Return the [X, Y] coordinate for the center point of the cell that contains the specified text.  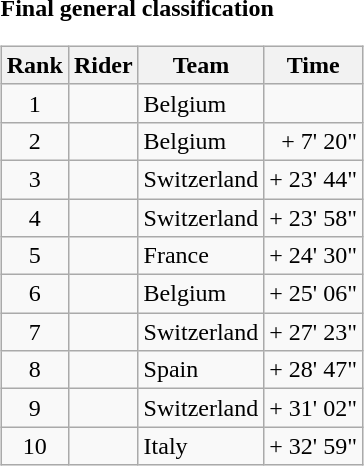
2 [34, 141]
+ 32' 59" [314, 446]
+ 31' 02" [314, 408]
9 [34, 408]
Time [314, 65]
+ 28' 47" [314, 370]
+ 23' 58" [314, 217]
+ 7' 20" [314, 141]
10 [34, 446]
+ 25' 06" [314, 294]
Rider [103, 65]
7 [34, 332]
1 [34, 103]
+ 24' 30" [314, 256]
3 [34, 179]
France [201, 256]
6 [34, 294]
Rank [34, 65]
Italy [201, 446]
+ 27' 23" [314, 332]
+ 23' 44" [314, 179]
8 [34, 370]
4 [34, 217]
Spain [201, 370]
5 [34, 256]
Team [201, 65]
